Locate the cell with the specified text and output its (X, Y) center coordinate. 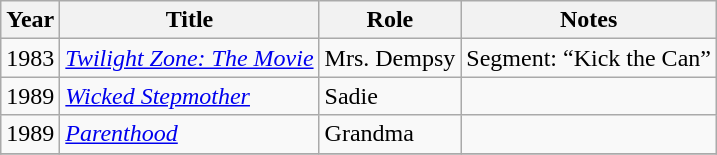
Wicked Stepmother (190, 96)
Role (390, 20)
Parenthood (190, 134)
Mrs. Dempsy (390, 58)
Twilight Zone: The Movie (190, 58)
Title (190, 20)
Notes (589, 20)
Segment: “Kick the Can” (589, 58)
Year (30, 20)
1983 (30, 58)
Grandma (390, 134)
Sadie (390, 96)
